Return [x, y] of the center of cell containing provided text 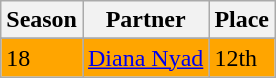
Partner [145, 20]
Place [242, 20]
Season [42, 20]
18 [42, 58]
12th [242, 58]
Diana Nyad [145, 58]
